Detect which cell encompasses the target text, then output its (x, y) center coordinate. 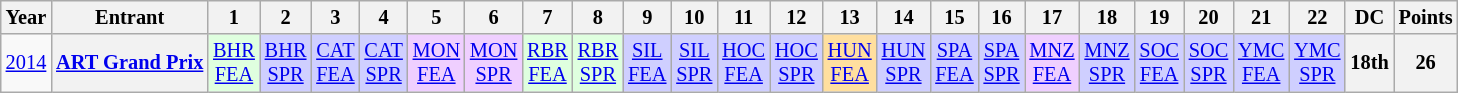
RBRFEA (547, 63)
6 (494, 17)
15 (954, 17)
16 (1002, 17)
14 (904, 17)
MONSPR (494, 63)
SPAFEA (954, 63)
YMCFEA (1261, 63)
BHRSPR (286, 63)
CATFEA (335, 63)
4 (384, 17)
Year (26, 17)
8 (598, 17)
MNZSPR (1106, 63)
ART Grand Prix (130, 63)
5 (436, 17)
2 (286, 17)
7 (547, 17)
Points (1426, 17)
21 (1261, 17)
HUNSPR (904, 63)
13 (850, 17)
3 (335, 17)
17 (1052, 17)
HOCSPR (796, 63)
YMCSPR (1317, 63)
BHRFEA (234, 63)
12 (796, 17)
Entrant (130, 17)
HUNFEA (850, 63)
9 (647, 17)
19 (1158, 17)
22 (1317, 17)
MNZFEA (1052, 63)
20 (1208, 17)
SOCFEA (1158, 63)
2014 (26, 63)
18th (1369, 63)
CATSPR (384, 63)
HOCFEA (744, 63)
10 (694, 17)
DC (1369, 17)
SILSPR (694, 63)
11 (744, 17)
26 (1426, 63)
1 (234, 17)
MONFEA (436, 63)
RBRSPR (598, 63)
SOCSPR (1208, 63)
SPASPR (1002, 63)
SILFEA (647, 63)
18 (1106, 17)
